Locate the cell with the specified text and output its [X, Y] center coordinate. 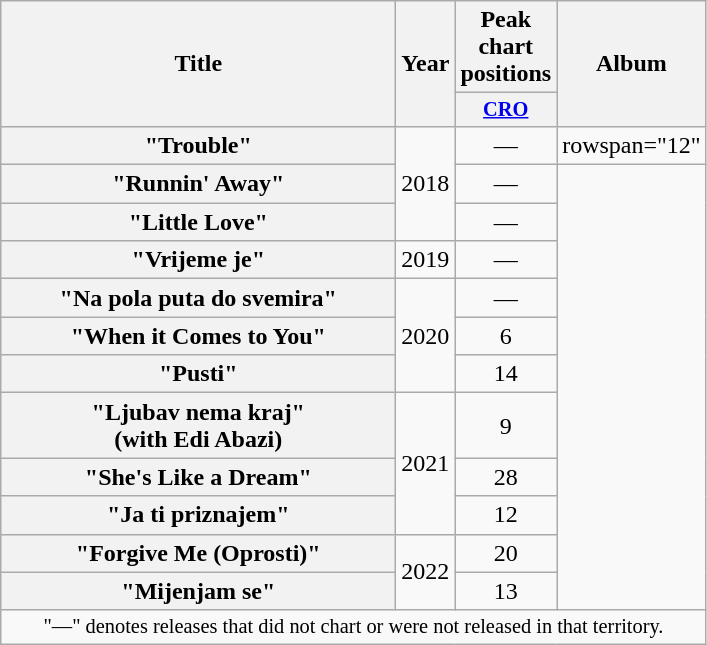
2021 [426, 464]
"Mijenjam se" [198, 591]
9 [506, 426]
6 [506, 336]
"—" denotes releases that did not chart or were not released in that territory. [354, 627]
2019 [426, 260]
CRO [506, 110]
2020 [426, 336]
"Ja ti priznajem" [198, 515]
"She's Like a Dream" [198, 477]
"Vrijeme je" [198, 260]
"Little Love" [198, 222]
20 [506, 553]
"Trouble" [198, 145]
12 [506, 515]
Title [198, 64]
2022 [426, 572]
"Ljubav nema kraj"(with Edi Abazi) [198, 426]
"Forgive Me (Oprosti)" [198, 553]
"Runnin' Away" [198, 184]
Year [426, 64]
Album [632, 64]
"Na pola puta do svemira" [198, 298]
2018 [426, 183]
"Pusti" [198, 374]
28 [506, 477]
Peak chart positions [506, 47]
rowspan="12" [632, 145]
"When it Comes to You" [198, 336]
14 [506, 374]
13 [506, 591]
